Capture the cell that displays the provided text and extract its (X, Y) central coordinate. 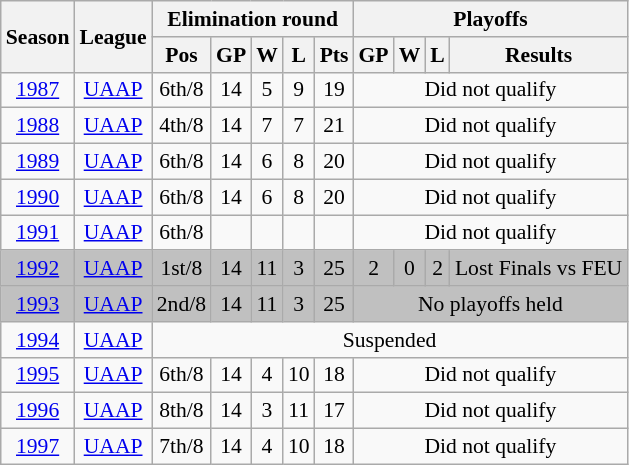
2nd/8 (182, 304)
Lost Finals vs FEU (538, 269)
5 (267, 90)
Playoffs (490, 19)
1987 (38, 90)
Results (538, 55)
1994 (38, 340)
21 (334, 126)
Pts (334, 55)
17 (334, 411)
No playoffs held (490, 304)
1988 (38, 126)
1996 (38, 411)
1st/8 (182, 269)
19 (334, 90)
8th/8 (182, 411)
1997 (38, 447)
Season (38, 36)
League (112, 36)
1991 (38, 233)
0 (410, 269)
1990 (38, 197)
Suspended (390, 340)
Pos (182, 55)
7th/8 (182, 447)
4th/8 (182, 126)
1992 (38, 269)
1995 (38, 375)
9 (299, 90)
1989 (38, 162)
Elimination round (253, 19)
1993 (38, 304)
